Identify which cell holds the provided text, then report its [x, y] central coordinate. 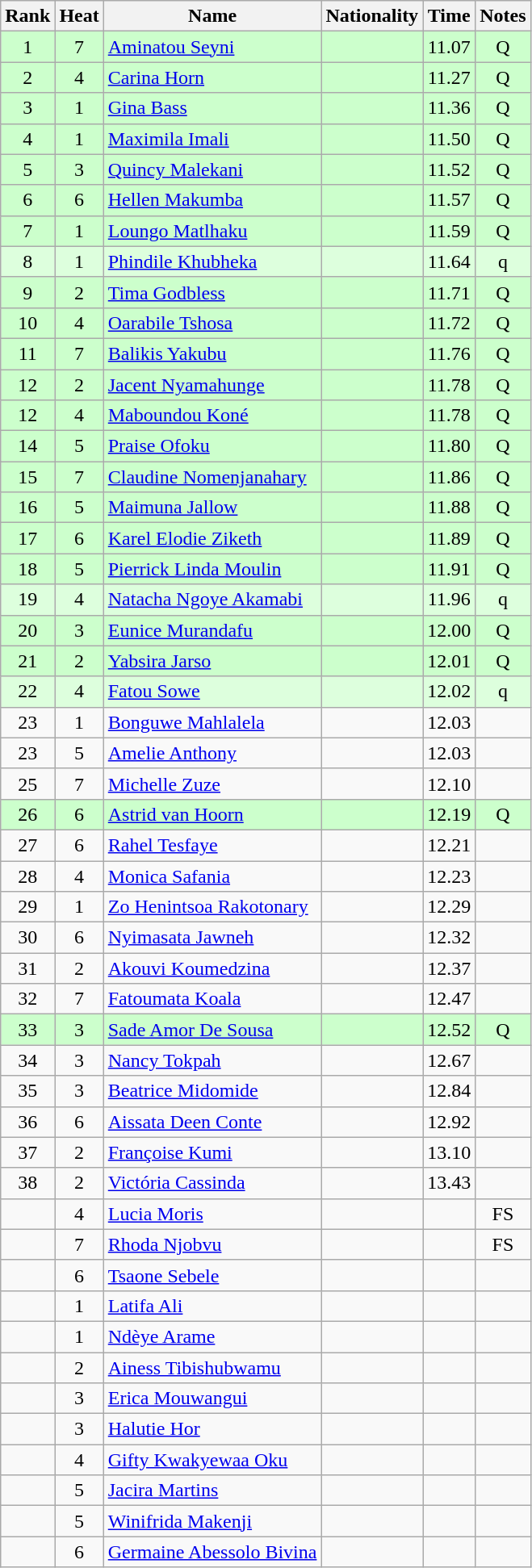
11.27 [449, 77]
11.36 [449, 108]
17 [27, 538]
11.59 [449, 231]
Astrid van Hoorn [212, 814]
Quincy Malekani [212, 169]
Victória Cassinda [212, 1183]
Fatoumata Koala [212, 999]
12.52 [449, 1030]
Bonguwe Mahlalela [212, 722]
32 [27, 999]
Halutie Hor [212, 1429]
30 [27, 938]
Claudine Nomenjanahary [212, 477]
Time [449, 16]
12.01 [449, 661]
Gifty Kwakyewaa Oku [212, 1460]
Carina Horn [212, 77]
Ainess Tibishubwamu [212, 1368]
12.84 [449, 1091]
Latifa Ali [212, 1306]
11.86 [449, 477]
Natacha Ngoye Akamabi [212, 600]
Nationality [372, 16]
Nyimasata Jawneh [212, 938]
35 [27, 1091]
21 [27, 661]
Hellen Makumba [212, 200]
Jacira Martins [212, 1491]
11.76 [449, 353]
12.10 [449, 784]
Heat [79, 16]
Rhoda Njobvu [212, 1244]
Loungo Matlhaku [212, 231]
Rank [27, 16]
22 [27, 692]
Oarabile Tshosa [212, 323]
Eunice Murandafu [212, 630]
11.52 [449, 169]
Tsaone Sebele [212, 1275]
20 [27, 630]
10 [27, 323]
Gina Bass [212, 108]
Michelle Zuze [212, 784]
Nancy Tokpah [212, 1060]
18 [27, 569]
12.29 [449, 907]
Amelie Anthony [212, 753]
16 [27, 508]
26 [27, 814]
Name [212, 16]
12.23 [449, 876]
11.89 [449, 538]
Winifrida Makenji [212, 1521]
Sade Amor De Sousa [212, 1030]
33 [27, 1030]
11.88 [449, 508]
12.00 [449, 630]
34 [27, 1060]
15 [27, 477]
12.67 [449, 1060]
11 [27, 353]
11.80 [449, 446]
36 [27, 1122]
38 [27, 1183]
Erica Mouwangui [212, 1399]
Fatou Sowe [212, 692]
12.02 [449, 692]
Phindile Khubheka [212, 261]
12.19 [449, 814]
12.21 [449, 845]
Praise Ofoku [212, 446]
Lucia Moris [212, 1214]
11.50 [449, 139]
Pierrick Linda Moulin [212, 569]
31 [27, 968]
11.07 [449, 47]
Maboundou Koné [212, 416]
29 [27, 907]
11.96 [449, 600]
13.10 [449, 1152]
12.92 [449, 1122]
11.72 [449, 323]
Notes [503, 16]
28 [27, 876]
37 [27, 1152]
Françoise Kumi [212, 1152]
Yabsira Jarso [212, 661]
25 [27, 784]
Akouvi Koumedzina [212, 968]
11.91 [449, 569]
Jacent Nyamahunge [212, 385]
Rahel Tesfaye [212, 845]
8 [27, 261]
19 [27, 600]
Maximila Imali [212, 139]
Aminatou Seyni [212, 47]
11.64 [449, 261]
Tima Godbless [212, 292]
Karel Elodie Ziketh [212, 538]
12.37 [449, 968]
12.47 [449, 999]
14 [27, 446]
Beatrice Midomide [212, 1091]
Maimuna Jallow [212, 508]
11.71 [449, 292]
11.57 [449, 200]
13.43 [449, 1183]
Zo Henintsoa Rakotonary [212, 907]
Germaine Abessolo Bivina [212, 1552]
27 [27, 845]
Ndèye Arame [212, 1336]
Aissata Deen Conte [212, 1122]
9 [27, 292]
12.32 [449, 938]
Monica Safania [212, 876]
Balikis Yakubu [212, 353]
